Return the [x, y] coordinate for the center point of the cell that contains the specified text.  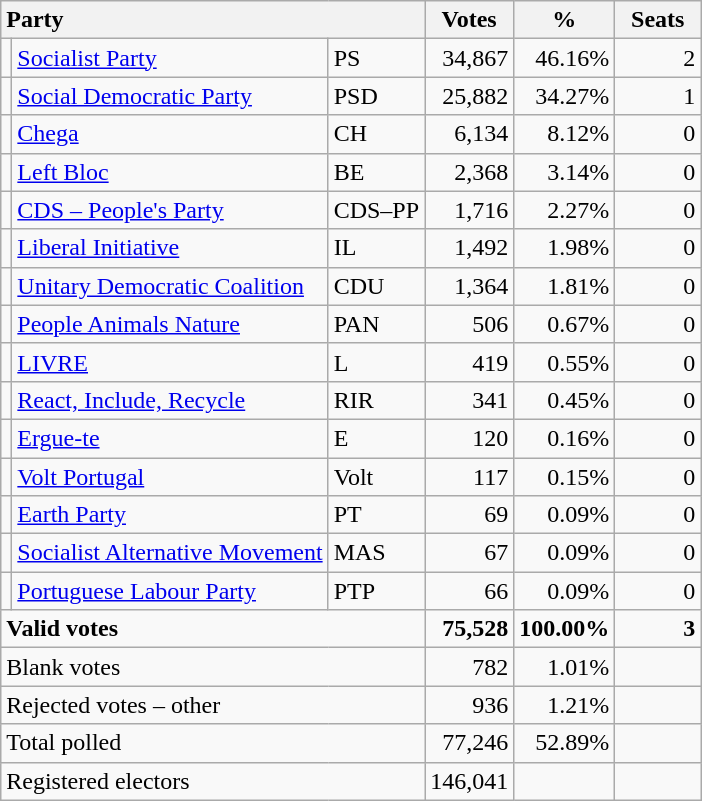
0.67% [564, 324]
Rejected votes – other [213, 705]
BE [376, 172]
Votes [470, 20]
E [376, 438]
% [564, 20]
Ergue-te [170, 438]
117 [470, 477]
Total polled [213, 743]
1 [658, 96]
2 [658, 58]
1.01% [564, 667]
Chega [170, 134]
782 [470, 667]
52.89% [564, 743]
1.21% [564, 705]
2,368 [470, 172]
Portuguese Labour Party [170, 591]
1,716 [470, 210]
Volt [376, 477]
Unitary Democratic Coalition [170, 286]
Left Bloc [170, 172]
PS [376, 58]
RIR [376, 400]
77,246 [470, 743]
MAS [376, 553]
LIVRE [170, 362]
CDS–PP [376, 210]
6,134 [470, 134]
Earth Party [170, 515]
34,867 [470, 58]
120 [470, 438]
34.27% [564, 96]
Party [213, 20]
341 [470, 400]
Socialist Alternative Movement [170, 553]
3 [658, 629]
1.81% [564, 286]
506 [470, 324]
Registered electors [213, 781]
2.27% [564, 210]
46.16% [564, 58]
Socialist Party [170, 58]
CDU [376, 286]
936 [470, 705]
1,492 [470, 248]
Valid votes [213, 629]
146,041 [470, 781]
0.55% [564, 362]
Volt Portugal [170, 477]
8.12% [564, 134]
1.98% [564, 248]
3.14% [564, 172]
CDS – People's Party [170, 210]
IL [376, 248]
PSD [376, 96]
PTP [376, 591]
PT [376, 515]
66 [470, 591]
1,364 [470, 286]
People Animals Nature [170, 324]
React, Include, Recycle [170, 400]
419 [470, 362]
25,882 [470, 96]
Blank votes [213, 667]
Social Democratic Party [170, 96]
0.45% [564, 400]
PAN [376, 324]
Liberal Initiative [170, 248]
75,528 [470, 629]
100.00% [564, 629]
0.16% [564, 438]
CH [376, 134]
69 [470, 515]
L [376, 362]
67 [470, 553]
0.15% [564, 477]
Seats [658, 20]
